Output the (X, Y) coordinate of the center of the cell containing the given text.  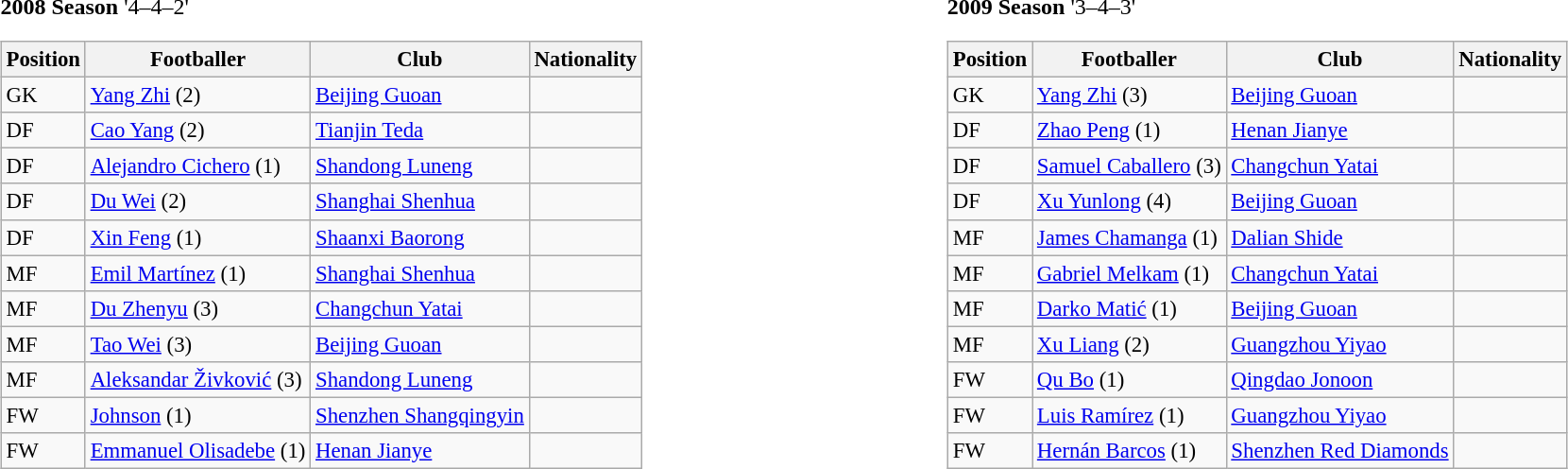
Samuel Caballero (3) (1130, 166)
Cao Yang (2) (197, 130)
James Chamanga (1) (1130, 237)
Yang Zhi (3) (1130, 96)
Tianjin Teda (419, 130)
Hernán Barcos (1) (1130, 451)
Xu Liang (2) (1130, 344)
Aleksandar Živković (3) (197, 379)
Xu Yunlong (4) (1130, 201)
Du Wei (2) (197, 201)
Du Zhenyu (3) (197, 308)
Emil Martínez (1) (197, 273)
Luis Ramírez (1) (1130, 415)
Shenzhen Red Diamonds (1339, 451)
Gabriel Melkam (1) (1130, 273)
Shaanxi Baorong (419, 237)
Alejandro Cichero (1) (197, 166)
Darko Matić (1) (1130, 308)
Johnson (1) (197, 415)
Qingdao Jonoon (1339, 379)
Xin Feng (1) (197, 237)
Qu Bo (1) (1130, 379)
Zhao Peng (1) (1130, 130)
Shenzhen Shangqingyin (419, 415)
Dalian Shide (1339, 237)
Tao Wei (3) (197, 344)
Yang Zhi (2) (197, 96)
Emmanuel Olisadebe (1) (197, 451)
